Identify which cell holds the provided text, then report its (X, Y) central coordinate. 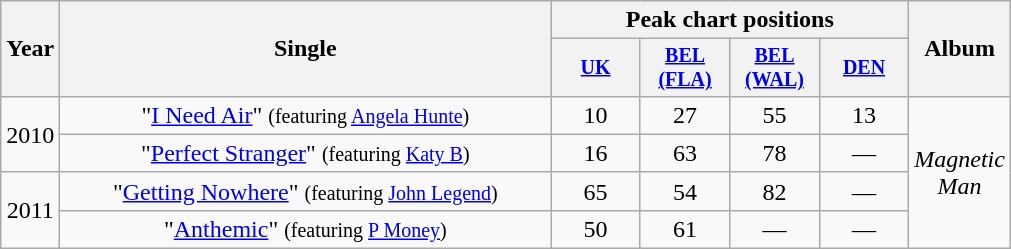
Album (960, 49)
"I Need Air" (featuring Angela Hunte) (306, 115)
50 (596, 229)
MagneticMan (960, 172)
Year (30, 49)
Peak chart positions (730, 20)
10 (596, 115)
61 (684, 229)
"Anthemic" (featuring P Money) (306, 229)
54 (684, 191)
27 (684, 115)
"Perfect Stranger" (featuring Katy B) (306, 153)
BEL(WAL) (774, 68)
BEL(FLA) (684, 68)
UK (596, 68)
13 (864, 115)
DEN (864, 68)
78 (774, 153)
2010 (30, 134)
16 (596, 153)
65 (596, 191)
"Getting Nowhere" (featuring John Legend) (306, 191)
Single (306, 49)
63 (684, 153)
2011 (30, 210)
82 (774, 191)
55 (774, 115)
